Search for the cell housing the specified text and yield its [x, y] center coordinate. 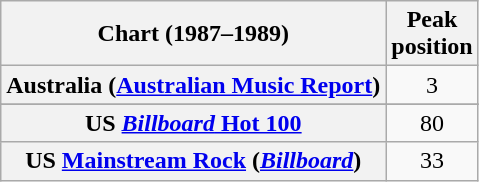
US Billboard Hot 100 [194, 123]
33 [432, 161]
Chart (1987–1989) [194, 34]
3 [432, 85]
80 [432, 123]
Australia (Australian Music Report) [194, 85]
Peakposition [432, 34]
US Mainstream Rock (Billboard) [194, 161]
